From the cell containing the given text, extract its center point as (x, y) coordinate. 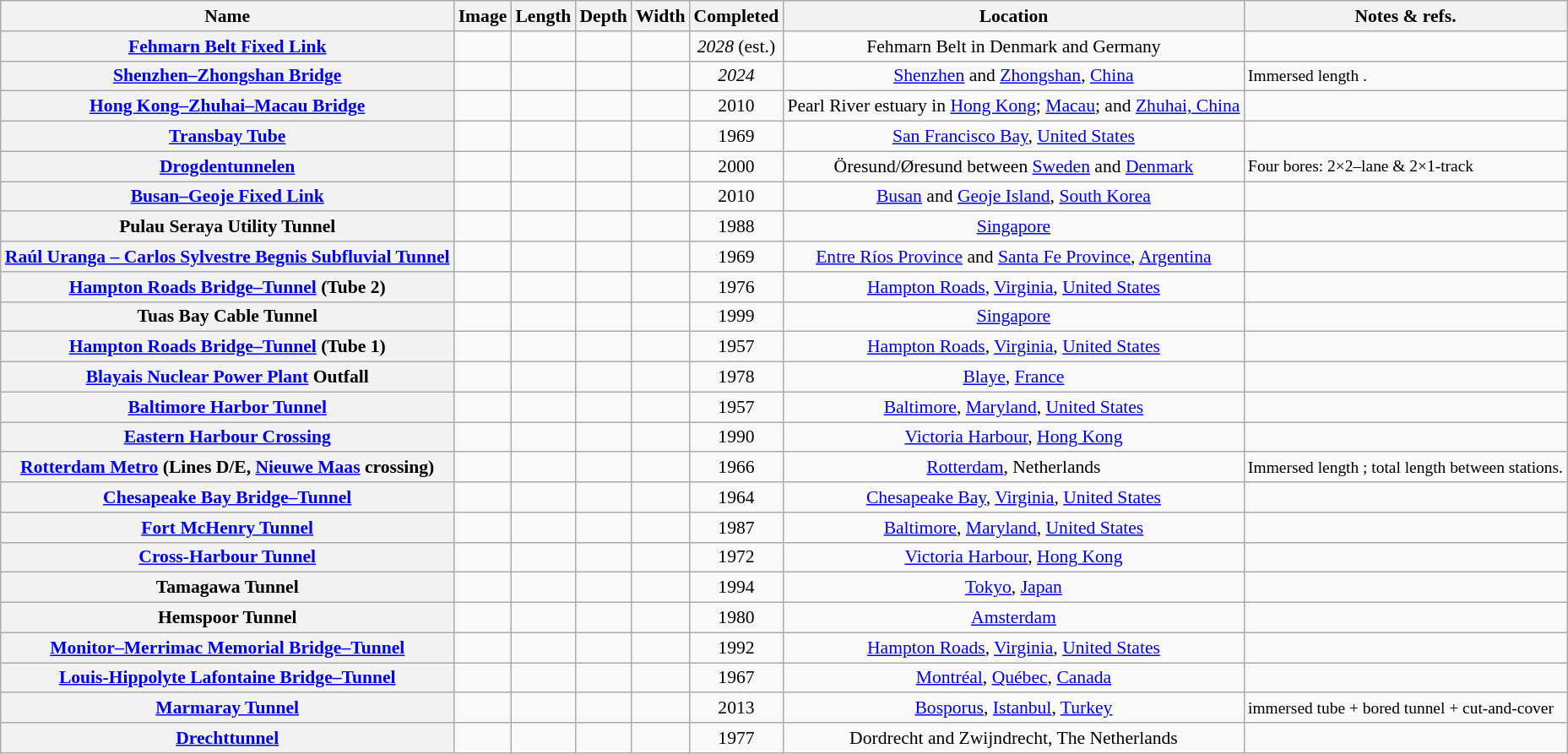
1999 (736, 317)
Amsterdam (1013, 618)
1964 (736, 497)
1980 (736, 618)
1987 (736, 528)
Location (1013, 16)
Öresund/Øresund between Sweden and Denmark (1013, 166)
1988 (736, 227)
Hampton Roads Bridge–Tunnel (Tube 2) (228, 287)
Length (543, 16)
Hong Kong–Zhuhai–Macau Bridge (228, 106)
San Francisco Bay, United States (1013, 137)
2013 (736, 708)
Fehmarn Belt Fixed Link (228, 46)
1994 (736, 588)
Pulau Seraya Utility Tunnel (228, 227)
Name (228, 16)
Immersed length . (1405, 76)
Baltimore Harbor Tunnel (228, 407)
Fehmarn Belt in Denmark and Germany (1013, 46)
Cross-Harbour Tunnel (228, 557)
Drechttunnel (228, 738)
2000 (736, 166)
Bosporus, Istanbul, Turkey (1013, 708)
Width (660, 16)
1977 (736, 738)
Image (483, 16)
Dordrecht and Zwijndrecht, The Netherlands (1013, 738)
Blayais Nuclear Power Plant Outfall (228, 377)
Four bores: 2×2–lane & 2×1-track (1405, 166)
Raúl Uranga – Carlos Sylvestre Begnis Subfluvial Tunnel (228, 257)
Monitor–Merrimac Memorial Bridge–Tunnel (228, 648)
1966 (736, 468)
Drogdentunnelen (228, 166)
2024 (736, 76)
Marmaray Tunnel (228, 708)
Blaye, France (1013, 377)
Hemspoor Tunnel (228, 618)
Tokyo, Japan (1013, 588)
1992 (736, 648)
Entre Ríos Province and Santa Fe Province, Argentina (1013, 257)
immersed tube + bored tunnel + cut-and-cover (1405, 708)
Chesapeake Bay, Virginia, United States (1013, 497)
Tuas Bay Cable Tunnel (228, 317)
Depth (603, 16)
Notes & refs. (1405, 16)
Tamagawa Tunnel (228, 588)
Busan–Geoje Fixed Link (228, 197)
Pearl River estuary in Hong Kong; Macau; and Zhuhai, China (1013, 106)
Rotterdam, Netherlands (1013, 468)
1978 (736, 377)
Chesapeake Bay Bridge–Tunnel (228, 497)
Montréal, Québec, Canada (1013, 678)
Immersed length ; total length between stations. (1405, 468)
Busan and Geoje Island, South Korea (1013, 197)
Shenzhen and Zhongshan, China (1013, 76)
Fort McHenry Tunnel (228, 528)
Rotterdam Metro (Lines D/E, Nieuwe Maas crossing) (228, 468)
Transbay Tube (228, 137)
Shenzhen–Zhongshan Bridge (228, 76)
Completed (736, 16)
2028 (est.) (736, 46)
Eastern Harbour Crossing (228, 437)
1990 (736, 437)
1967 (736, 678)
1976 (736, 287)
Louis-Hippolyte Lafontaine Bridge–Tunnel (228, 678)
Hampton Roads Bridge–Tunnel (Tube 1) (228, 347)
1972 (736, 557)
